Return the [X, Y] coordinate for the center point of the cell that contains the specified text.  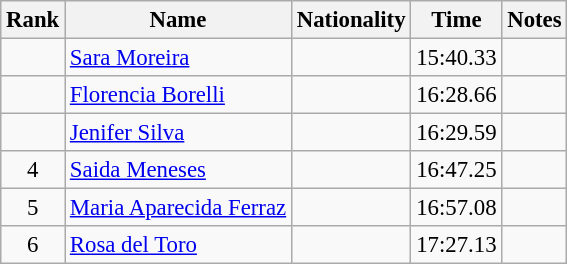
Nationality [350, 20]
Jenifer Silva [178, 133]
17:27.13 [456, 245]
Rank [33, 20]
16:29.59 [456, 133]
Florencia Borelli [178, 95]
Time [456, 20]
16:57.08 [456, 208]
Sara Moreira [178, 58]
5 [33, 208]
Rosa del Toro [178, 245]
6 [33, 245]
16:47.25 [456, 170]
Notes [534, 20]
Name [178, 20]
15:40.33 [456, 58]
Saida Meneses [178, 170]
Maria Aparecida Ferraz [178, 208]
4 [33, 170]
16:28.66 [456, 95]
